From the cell containing the given text, extract its center point as (X, Y) coordinate. 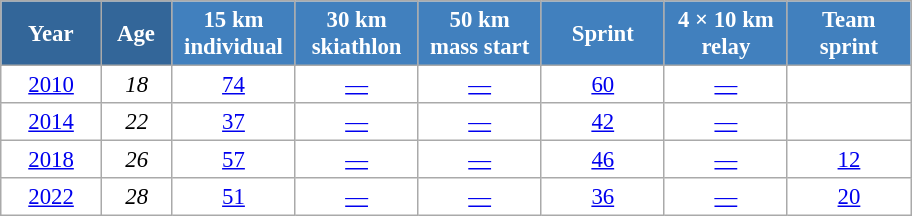
Sprint (602, 34)
22 (136, 122)
26 (136, 160)
Team sprint (848, 34)
2014 (52, 122)
4 × 10 km relay (726, 34)
12 (848, 160)
20 (848, 197)
36 (602, 197)
57 (234, 160)
18 (136, 85)
15 km individual (234, 34)
Year (52, 34)
51 (234, 197)
50 km mass start (480, 34)
Age (136, 34)
60 (602, 85)
46 (602, 160)
2018 (52, 160)
2010 (52, 85)
74 (234, 85)
37 (234, 122)
28 (136, 197)
42 (602, 122)
30 km skiathlon (356, 34)
2022 (52, 197)
